Return the (X, Y) coordinate for the center point of the cell that contains the specified text.  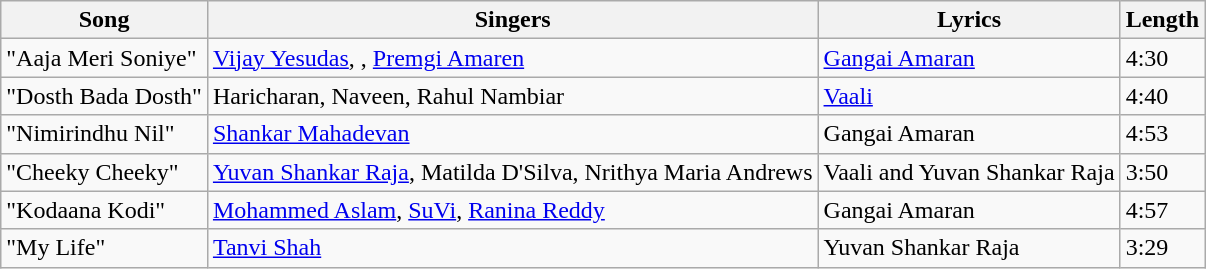
"Aaja Meri Soniye" (104, 58)
Singers (512, 20)
"Kodaana Kodi" (104, 210)
Shankar Mahadevan (512, 134)
Yuvan Shankar Raja (969, 248)
"Nimirindhu Nil" (104, 134)
4:53 (1162, 134)
3:29 (1162, 248)
Vaali and Yuvan Shankar Raja (969, 172)
Mohammed Aslam, SuVi, Ranina Reddy (512, 210)
Vijay Yesudas, , Premgi Amaren (512, 58)
4:30 (1162, 58)
Length (1162, 20)
Song (104, 20)
"Cheeky Cheeky" (104, 172)
Tanvi Shah (512, 248)
4:40 (1162, 96)
Lyrics (969, 20)
4:57 (1162, 210)
"My Life" (104, 248)
"Dosth Bada Dosth" (104, 96)
Haricharan, Naveen, Rahul Nambiar (512, 96)
Yuvan Shankar Raja, Matilda D'Silva, Nrithya Maria Andrews (512, 172)
3:50 (1162, 172)
Vaali (969, 96)
